Capture the cell that displays the provided text and extract its (X, Y) central coordinate. 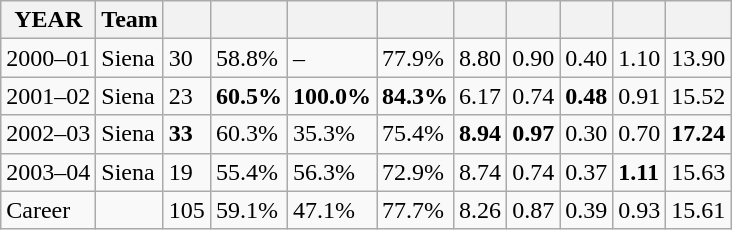
23 (186, 96)
1.10 (640, 58)
47.1% (332, 210)
8.94 (480, 134)
17.24 (698, 134)
0.93 (640, 210)
0.97 (534, 134)
2000–01 (48, 58)
60.3% (248, 134)
6.17 (480, 96)
60.5% (248, 96)
2003–04 (48, 172)
0.48 (586, 96)
0.39 (586, 210)
0.91 (640, 96)
8.26 (480, 210)
15.52 (698, 96)
2001–02 (48, 96)
35.3% (332, 134)
105 (186, 210)
15.63 (698, 172)
77.9% (416, 58)
YEAR (48, 20)
8.80 (480, 58)
0.30 (586, 134)
Career (48, 210)
– (332, 58)
0.90 (534, 58)
77.7% (416, 210)
58.8% (248, 58)
0.40 (586, 58)
59.1% (248, 210)
75.4% (416, 134)
0.37 (586, 172)
0.70 (640, 134)
100.0% (332, 96)
19 (186, 172)
72.9% (416, 172)
84.3% (416, 96)
30 (186, 58)
33 (186, 134)
1.11 (640, 172)
8.74 (480, 172)
56.3% (332, 172)
Team (130, 20)
2002–03 (48, 134)
55.4% (248, 172)
15.61 (698, 210)
13.90 (698, 58)
0.87 (534, 210)
